Provide the (X, Y) coordinate of the cell's center where the given text is located.  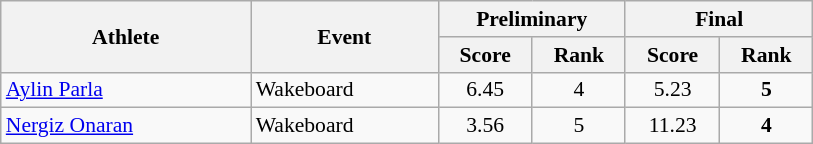
3.56 (485, 126)
5.23 (672, 90)
Final (718, 19)
Preliminary (532, 19)
Aylin Parla (126, 90)
Nergiz Onaran (126, 126)
11.23 (672, 126)
6.45 (485, 90)
Athlete (126, 36)
Event (344, 36)
